Return [X, Y] of the center of cell containing provided text 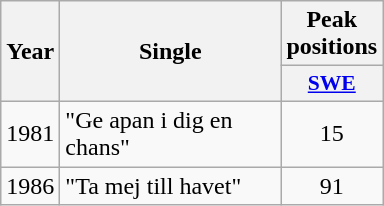
Single [170, 52]
"Ge apan i dig en chans" [170, 134]
15 [332, 134]
Peak positions [332, 34]
1981 [30, 134]
Year [30, 52]
1986 [30, 185]
SWE [332, 84]
"Ta mej till havet" [170, 185]
91 [332, 185]
